Return the [x, y] coordinate for the center point of the cell that contains the specified text.  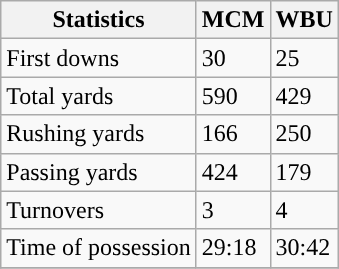
29:18 [233, 248]
Time of possession [99, 248]
30 [233, 58]
4 [304, 210]
3 [233, 210]
Total yards [99, 96]
Passing yards [99, 172]
166 [233, 134]
Rushing yards [99, 134]
25 [304, 58]
MCM [233, 20]
179 [304, 172]
590 [233, 96]
30:42 [304, 248]
First downs [99, 58]
Turnovers [99, 210]
WBU [304, 20]
250 [304, 134]
424 [233, 172]
429 [304, 96]
Statistics [99, 20]
